From the cell containing the given text, extract its center point as [x, y] coordinate. 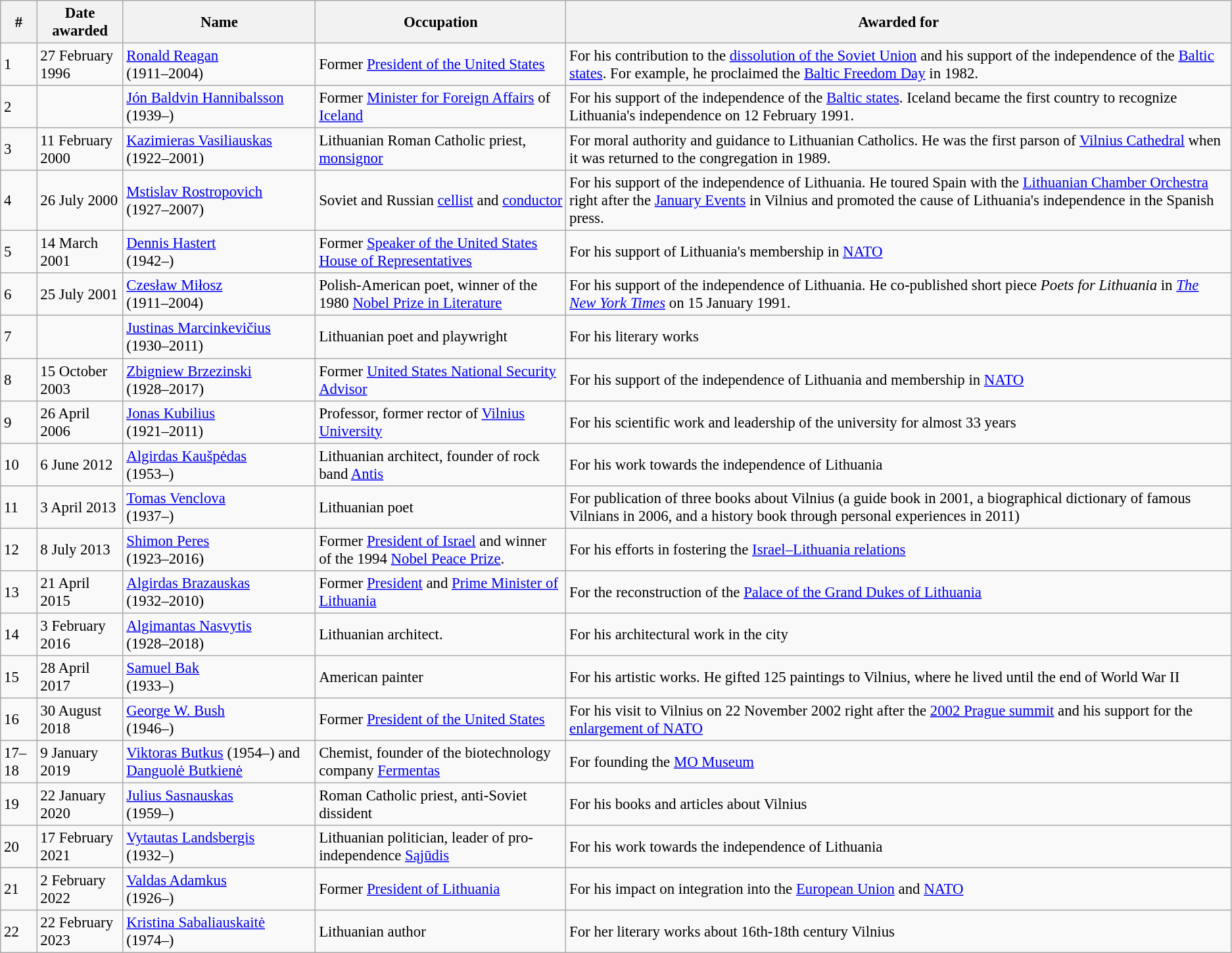
Former President of Israel and winner of the 1994 Nobel Peace Prize. [440, 550]
American painter [440, 677]
28 April 2017 [80, 677]
Jón Baldvin Hannibalsson (1939–) [220, 107]
1 [18, 64]
Viktoras Butkus (1954–) and Danguolė Butkienė [220, 762]
Former President of Lithuania [440, 889]
Algirdas Kaušpėdas (1953–) [220, 464]
Czesław Miłosz (1911–2004) [220, 295]
For his support of the independence of Lithuania and membership in NATO [899, 380]
# [18, 22]
George W. Bush (1946–) [220, 720]
For her literary works about 16th-18th century Vilnius [899, 931]
14 March 2001 [80, 253]
Lithuanian poet and playwright [440, 337]
2 February 2022 [80, 889]
Former Minister for Foreign Affairs of Iceland [440, 107]
Former United States National Security Advisor [440, 380]
8 July 2013 [80, 550]
For the reconstruction of the Palace of the Grand Dukes of Lithuania [899, 592]
21 April 2015 [80, 592]
For his support of Lithuania's membership in NATO [899, 253]
Lithuanian architect. [440, 634]
6 June 2012 [80, 464]
Chemist, founder of the biotechnology company Fermentas [440, 762]
2 [18, 107]
14 [18, 634]
For his support of the independence of Lithuania. He co-published short piece Poets for Lithuania in The New York Times on 15 January 1991. [899, 295]
21 [18, 889]
7 [18, 337]
17 February 2021 [80, 847]
13 [18, 592]
17–18 [18, 762]
27 February 1996 [80, 64]
Zbigniew Brzezinski (1928–2017) [220, 380]
30 August 2018 [80, 720]
Algimantas Nasvytis (1928–2018) [220, 634]
For his support of the independence of the Baltic states. Iceland became the first country to recognize Lithuania's independence on 12 February 1991. [899, 107]
8 [18, 380]
For his artistic works. He gifted 125 paintings to Vilnius, where he lived until the end of World War II [899, 677]
Jonas Kubilius (1921–2011) [220, 422]
For his literary works [899, 337]
Awarded for [899, 22]
Professor, former rector of Vilnius University [440, 422]
Date awarded [80, 22]
Mstislav Rostropovich (1927–2007) [220, 201]
5 [18, 253]
For his impact on integration into the European Union and NATO [899, 889]
10 [18, 464]
9 January 2019 [80, 762]
Former Speaker of the United States House of Representatives [440, 253]
For his architectural work in the city [899, 634]
Justinas Marcinkevičius (1930–2011) [220, 337]
22 [18, 931]
22 January 2020 [80, 805]
Lithuanian architect, founder of rock band Antis [440, 464]
Name [220, 22]
Roman Catholic priest, anti-Soviet dissident [440, 805]
16 [18, 720]
9 [18, 422]
For his efforts in fostering the Israel–Lithuania relations [899, 550]
Occupation [440, 22]
Lithuanian author [440, 931]
15 October 2003 [80, 380]
Ronald Reagan (1911–2004) [220, 64]
4 [18, 201]
26 April 2006 [80, 422]
Polish-American poet, winner of the 1980 Nobel Prize in Literature [440, 295]
25 July 2001 [80, 295]
Kazimieras Vasiliauskas (1922–2001) [220, 150]
20 [18, 847]
Former President and Prime Minister of Lithuania [440, 592]
6 [18, 295]
11 [18, 506]
Lithuanian poet [440, 506]
For his books and articles about Vilnius [899, 805]
11 February 2000 [80, 150]
Lithuanian Roman Catholic priest, monsignor [440, 150]
22 February 2023 [80, 931]
Vytautas Landsbergis (1932–) [220, 847]
15 [18, 677]
For his scientific work and leadership of the university for almost 33 years [899, 422]
Dennis Hastert (1942–) [220, 253]
3 February 2016 [80, 634]
3 [18, 150]
26 July 2000 [80, 201]
Samuel Bak (1933–) [220, 677]
Kristina Sabaliauskaitė (1974–) [220, 931]
Julius Sasnauskas (1959–) [220, 805]
Shimon Peres (1923–2016) [220, 550]
Lithuanian politician, leader of pro-independence Sąjūdis [440, 847]
19 [18, 805]
Tomas Venclova (1937–) [220, 506]
Algirdas Brazauskas (1932–2010) [220, 592]
12 [18, 550]
For founding the MO Museum [899, 762]
For his visit to Vilnius on 22 November 2002 right after the 2002 Prague summit and his support for the enlargement of NATO [899, 720]
Soviet and Russian cellist and conductor [440, 201]
3 April 2013 [80, 506]
Valdas Adamkus (1926–) [220, 889]
